Scan for the cell matching the given text and deliver its [x, y] coordinate at center. 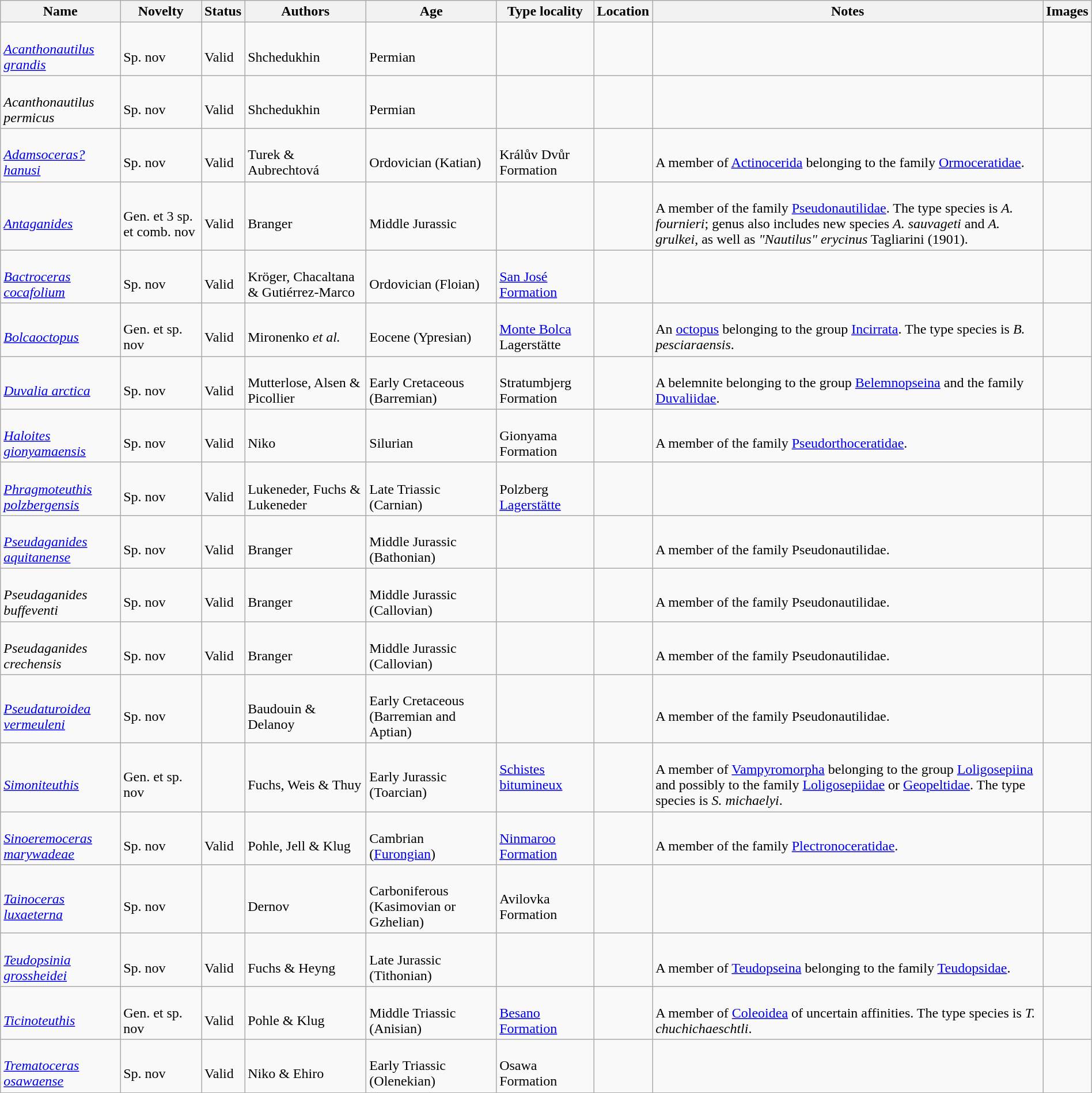
Ninmaroo Formation [545, 838]
Pohle, Jell & Klug [305, 838]
Cambrian (Furongian) [431, 838]
Pseudaganides aquitanense [60, 542]
Simoniteuthis [60, 778]
Pseudaganides crechensis [60, 648]
Pseudaturoidea vermeuleni [60, 709]
Králův Dvůr Formation [545, 155]
Trematoceras osawaense [60, 1066]
A member of the family Plectronoceratidae. [848, 838]
Stratumbjerg Formation [545, 383]
An octopus belonging to the group Incirrata. The type species is B. pesciaraensis. [848, 330]
Ordovician (Floian) [431, 277]
Polzberg Lagerstätte [545, 489]
Acanthonautilus grandis [60, 49]
Age [431, 12]
Middle Triassic (Anisian) [431, 1013]
Schistes bitumineux [545, 778]
Bactroceras cocafolium [60, 277]
Pohle & Klug [305, 1013]
Kröger, Chacaltana & Gutiérrez-Marco [305, 277]
Pseudaganides buffeventi [60, 595]
Novelty [161, 12]
Middle Jurassic (Bathonian) [431, 542]
Early Cretaceous (Barremian and Aptian) [431, 709]
Bolcaoctopus [60, 330]
Turek & Aubrechtová [305, 155]
Name [60, 12]
A member of Teudopseina belonging to the family Teudopsidae. [848, 960]
Lukeneder, Fuchs & Lukeneder [305, 489]
Avilovka Formation [545, 899]
Location [623, 12]
Phragmoteuthis polzbergensis [60, 489]
Sinoeremoceras marywadeae [60, 838]
A member of the family Pseudorthoceratidae. [848, 436]
A member of Coleoidea of uncertain affinities. The type species is T. chuchichaeschtli. [848, 1013]
Ticinoteuthis [60, 1013]
Late Jurassic (Tithonian) [431, 960]
Besano Formation [545, 1013]
Tainoceras luxaeterna [60, 899]
Ordovician (Katian) [431, 155]
Haloites gionyamaensis [60, 436]
Monte Bolca Lagerstätte [545, 330]
Type locality [545, 12]
Fuchs & Heyng [305, 960]
Images [1067, 12]
Gen. et 3 sp. et comb. nov [161, 215]
A member of Actinocerida belonging to the family Ormoceratidae. [848, 155]
Late Triassic (Carnian) [431, 489]
Dernov [305, 899]
Carboniferous (Kasimovian or Gzhelian) [431, 899]
Fuchs, Weis & Thuy [305, 778]
Status [223, 12]
Baudouin & Delanoy [305, 709]
Mironenko et al. [305, 330]
Early Cretaceous (Barremian) [431, 383]
Niko [305, 436]
Duvalia arctica [60, 383]
Middle Jurassic [431, 215]
Gionyama Formation [545, 436]
Authors [305, 12]
Niko & Ehiro [305, 1066]
Early Jurassic (Toarcian) [431, 778]
A belemnite belonging to the group Belemnopseina and the family Duvaliidae. [848, 383]
Teudopsinia grossheidei [60, 960]
Silurian [431, 436]
Early Triassic (Olenekian) [431, 1066]
San José Formation [545, 277]
Antaganides [60, 215]
Acanthonautilus permicus [60, 102]
Adamsoceras? hanusi [60, 155]
Osawa Formation [545, 1066]
Eocene (Ypresian) [431, 330]
Notes [848, 12]
Mutterlose, Alsen & Picollier [305, 383]
